Output the [x, y] coordinate of the center of the cell containing the given text.  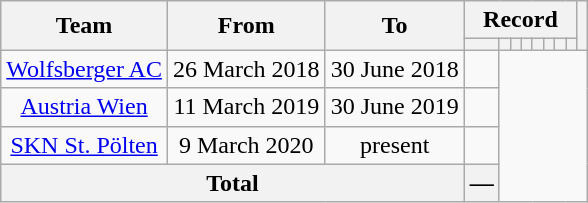
30 June 2019 [394, 107]
9 March 2020 [246, 145]
Team [84, 26]
SKN St. Pölten [84, 145]
Austria Wien [84, 107]
Wolfsberger AC [84, 69]
26 March 2018 [246, 69]
11 March 2019 [246, 107]
To [394, 26]
From [246, 26]
Total [232, 183]
Record [520, 20]
present [394, 145]
— [482, 183]
30 June 2018 [394, 69]
